Locate the cell with the specified text and output its (X, Y) center coordinate. 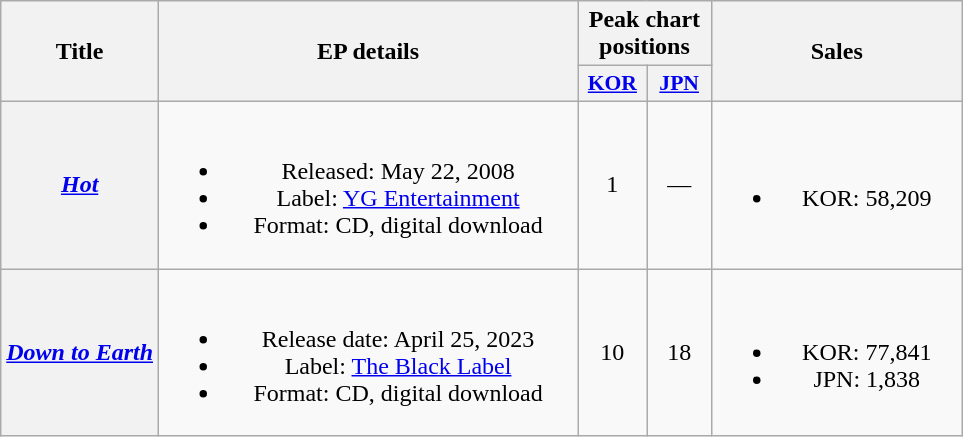
Release date: April 25, 2023Label: The Black LabelFormat: CD, digital download (368, 352)
18 (679, 352)
Down to Earth (80, 352)
Hot (80, 184)
10 (613, 352)
JPN (679, 84)
1 (613, 184)
— (679, 184)
KOR: 77,841JPN: 1,838 (836, 352)
Title (80, 52)
EP details (368, 52)
Peak chart positions (645, 34)
Released: May 22, 2008Label: YG EntertainmentFormat: CD, digital download (368, 184)
KOR (613, 84)
Sales (836, 52)
KOR: 58,209 (836, 184)
